Pinpoint the cell where the given text exists, returning its [X, Y] midpoint coordinate. 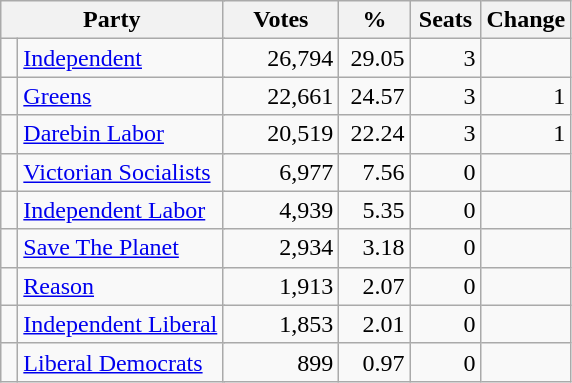
Darebin Labor [120, 134]
3.18 [374, 248]
Change [526, 20]
Independent Liberal [120, 324]
Victorian Socialists [120, 172]
29.05 [374, 58]
Seats [446, 20]
24.57 [374, 96]
Independent Labor [120, 210]
Reason [120, 286]
Independent [120, 58]
22.24 [374, 134]
Liberal Democrats [120, 362]
22,661 [281, 96]
% [374, 20]
2.07 [374, 286]
20,519 [281, 134]
Greens [120, 96]
1,913 [281, 286]
0.97 [374, 362]
4,939 [281, 210]
Party [112, 20]
26,794 [281, 58]
1,853 [281, 324]
2,934 [281, 248]
899 [281, 362]
Votes [281, 20]
5.35 [374, 210]
2.01 [374, 324]
6,977 [281, 172]
Save The Planet [120, 248]
7.56 [374, 172]
